Extract the (X, Y) coordinate from the center of the cell holding the provided text.  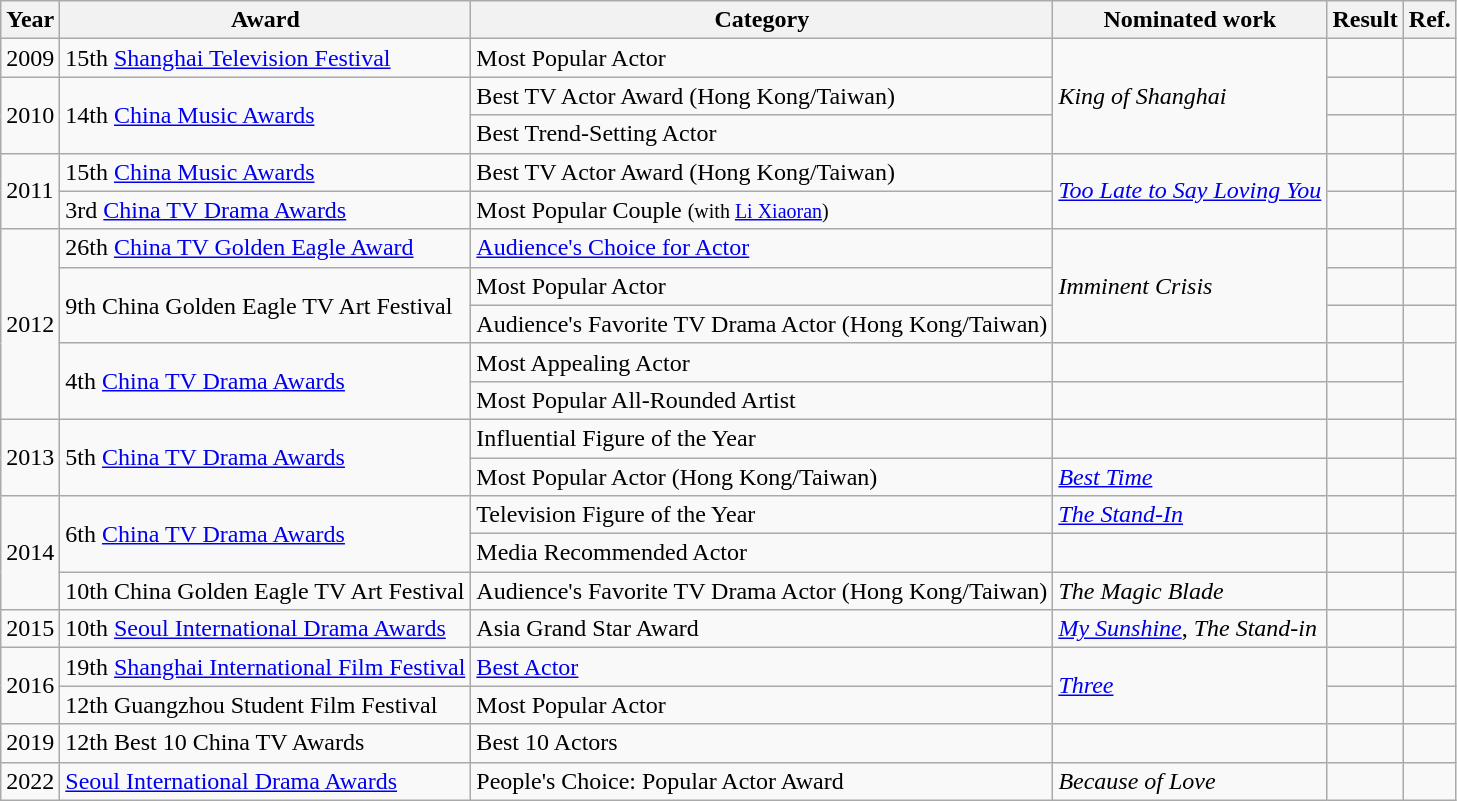
Award (266, 20)
Too Late to Say Loving You (1190, 191)
9th China Golden Eagle TV Art Festival (266, 305)
Audience's Choice for Actor (762, 248)
2015 (30, 629)
Three (1190, 686)
People's Choice: Popular Actor Award (762, 781)
Best Actor (762, 667)
5th China TV Drama Awards (266, 457)
10th Seoul International Drama Awards (266, 629)
Most Popular Couple (with Li Xiaoran) (762, 210)
Best Time (1190, 477)
Ref. (1430, 20)
My Sunshine, The Stand-in (1190, 629)
King of Shanghai (1190, 96)
Seoul International Drama Awards (266, 781)
Best 10 Actors (762, 743)
Television Figure of the Year (762, 515)
15th Shanghai Television Festival (266, 58)
Most Appealing Actor (762, 362)
Category (762, 20)
The Stand-In (1190, 515)
Media Recommended Actor (762, 553)
Most Popular All-Rounded Artist (762, 400)
Imminent Crisis (1190, 286)
4th China TV Drama Awards (266, 381)
Asia Grand Star Award (762, 629)
Result (1365, 20)
2014 (30, 553)
Because of Love (1190, 781)
Most Popular Actor (Hong Kong/Taiwan) (762, 477)
2022 (30, 781)
3rd China TV Drama Awards (266, 210)
15th China Music Awards (266, 172)
Best Trend-Setting Actor (762, 134)
2010 (30, 115)
26th China TV Golden Eagle Award (266, 248)
12th Guangzhou Student Film Festival (266, 705)
10th China Golden Eagle TV Art Festival (266, 591)
12th Best 10 China TV Awards (266, 743)
2011 (30, 191)
Year (30, 20)
Influential Figure of the Year (762, 438)
6th China TV Drama Awards (266, 534)
2016 (30, 686)
19th Shanghai International Film Festival (266, 667)
The Magic Blade (1190, 591)
2012 (30, 324)
Nominated work (1190, 20)
2009 (30, 58)
2019 (30, 743)
14th China Music Awards (266, 115)
2013 (30, 457)
